Capture the cell that displays the provided text and extract its [X, Y] central coordinate. 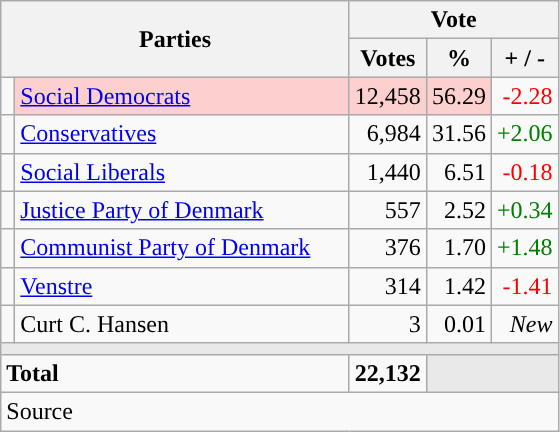
6,984 [388, 134]
Social Liberals [182, 172]
-1.41 [524, 286]
1,440 [388, 172]
3 [388, 324]
% [458, 58]
Justice Party of Denmark [182, 210]
56.29 [458, 96]
+0.34 [524, 210]
0.01 [458, 324]
Votes [388, 58]
Communist Party of Denmark [182, 248]
31.56 [458, 134]
Total [176, 373]
Venstre [182, 286]
+2.06 [524, 134]
1.70 [458, 248]
+1.48 [524, 248]
+ / - [524, 58]
-0.18 [524, 172]
Parties [176, 39]
376 [388, 248]
314 [388, 286]
Curt C. Hansen [182, 324]
Source [280, 411]
Social Democrats [182, 96]
Vote [454, 20]
22,132 [388, 373]
1.42 [458, 286]
New [524, 324]
12,458 [388, 96]
2.52 [458, 210]
Conservatives [182, 134]
-2.28 [524, 96]
6.51 [458, 172]
557 [388, 210]
